Detect which cell encompasses the target text, then output its (X, Y) center coordinate. 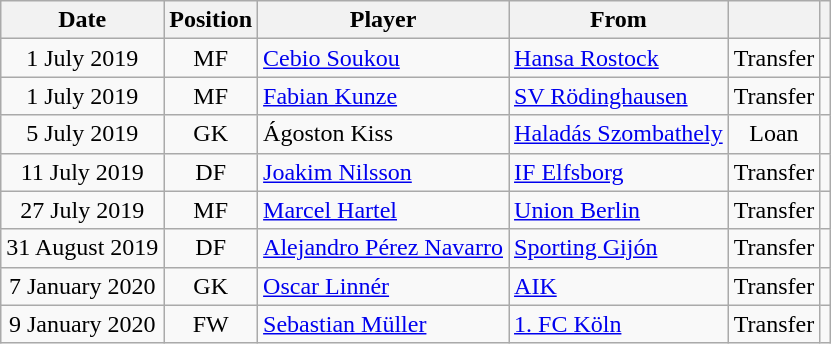
1. FC Köln (619, 324)
Sebastian Müller (384, 324)
IF Elfsborg (619, 172)
Hansa Rostock (619, 58)
Joakim Nilsson (384, 172)
Player (384, 20)
Ágoston Kiss (384, 134)
11 July 2019 (82, 172)
31 August 2019 (82, 248)
AIK (619, 286)
Cebio Soukou (384, 58)
9 January 2020 (82, 324)
Sporting Gijón (619, 248)
Position (211, 20)
Union Berlin (619, 210)
From (619, 20)
SV Rödinghausen (619, 96)
Marcel Hartel (384, 210)
7 January 2020 (82, 286)
5 July 2019 (82, 134)
27 July 2019 (82, 210)
Haladás Szombathely (619, 134)
Oscar Linnér (384, 286)
Loan (774, 134)
FW (211, 324)
Fabian Kunze (384, 96)
Alejandro Pérez Navarro (384, 248)
Date (82, 20)
